For the text-containing cell, return its midpoint in [x, y] coordinate format. 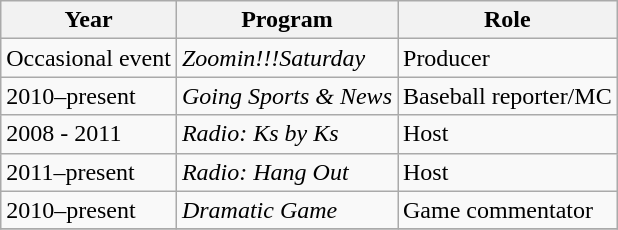
Radio: Ks by Ks [286, 134]
2011–present [89, 172]
Occasional event [89, 58]
Program [286, 20]
2008 - 2011 [89, 134]
Year [89, 20]
Dramatic Game [286, 210]
Role [508, 20]
Game commentator [508, 210]
Baseball reporter/MC [508, 96]
Radio: Hang Out [286, 172]
Zoomin!!!Saturday [286, 58]
Going Sports & News [286, 96]
Producer [508, 58]
